Scan for the cell matching the given text and deliver its (x, y) coordinate at center. 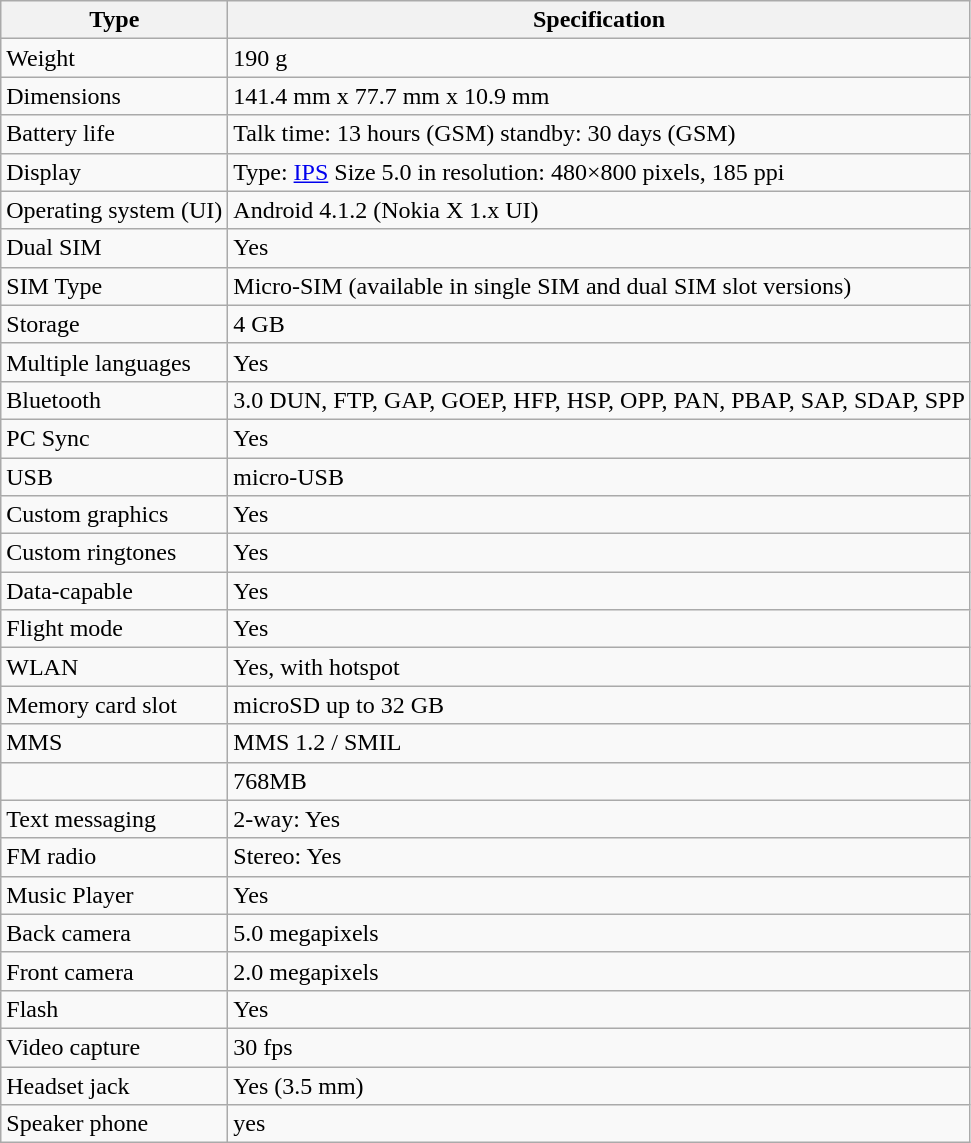
Flash (114, 1009)
USB (114, 477)
5.0 megapixels (600, 933)
Custom ringtones (114, 553)
768MB (600, 781)
Yes, with hotspot (600, 667)
microSD up to 32 GB (600, 705)
Video capture (114, 1047)
Talk time: 13 hours (GSM) standby: 30 days (GSM) (600, 134)
yes (600, 1124)
Storage (114, 324)
Weight (114, 58)
Battery life (114, 134)
190 g (600, 58)
2.0 megapixels (600, 971)
Specification (600, 20)
PC Sync (114, 438)
micro-USB (600, 477)
141.4 mm x 77.7 mm x 10.9 mm (600, 96)
FM radio (114, 857)
Type: IPS Size 5.0 in resolution: 480×800 pixels, 185 ppi (600, 172)
Micro-SIM (available in single SIM and dual SIM slot versions) (600, 286)
Back camera (114, 933)
Bluetooth (114, 400)
2-way: Yes (600, 819)
Memory card slot (114, 705)
Stereo: Yes (600, 857)
MMS (114, 743)
Front camera (114, 971)
SIM Type (114, 286)
Speaker phone (114, 1124)
Headset jack (114, 1085)
Data-capable (114, 591)
Operating system (UI) (114, 210)
Yes (3.5 mm) (600, 1085)
Display (114, 172)
Flight mode (114, 629)
MMS 1.2 / SMIL (600, 743)
Dimensions (114, 96)
Android 4.1.2 (Nokia X 1.x UI) (600, 210)
Type (114, 20)
Text messaging (114, 819)
Multiple languages (114, 362)
4 GB (600, 324)
Dual SIM (114, 248)
Custom graphics (114, 515)
30 fps (600, 1047)
3.0 DUN, FTP, GAP, GOEP, HFP, HSP, OPP, PAN, PBAP, SAP, SDAP, SPP (600, 400)
WLAN (114, 667)
Music Player (114, 895)
